Identify which cell holds the provided text, then report its (x, y) central coordinate. 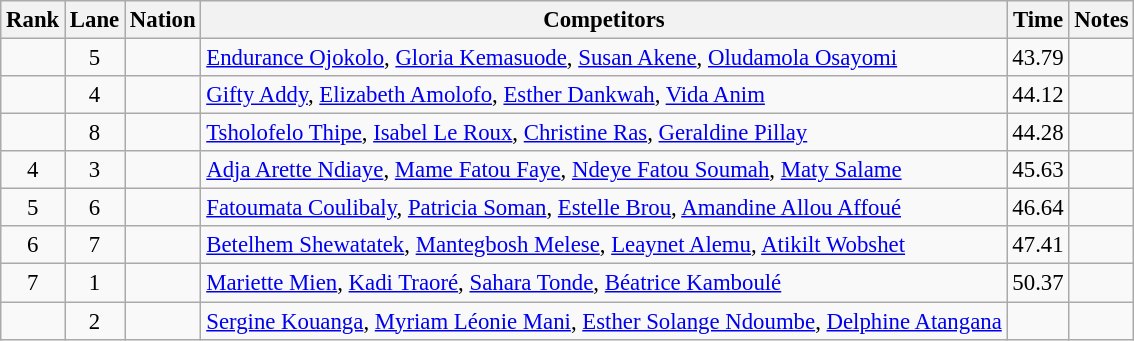
Sergine Kouanga, Myriam Léonie Mani, Esther Solange Ndoumbe, Delphine Atangana (604, 321)
44.12 (1038, 95)
Fatoumata Coulibaly, Patricia Soman, Estelle Brou, Amandine Allou Affoué (604, 208)
45.63 (1038, 170)
46.64 (1038, 208)
Rank (33, 20)
Mariette Mien, Kadi Traoré, Sahara Tonde, Béatrice Kamboulé (604, 283)
8 (95, 133)
43.79 (1038, 58)
2 (95, 321)
Tsholofelo Thipe, Isabel Le Roux, Christine Ras, Geraldine Pillay (604, 133)
47.41 (1038, 245)
Lane (95, 20)
Endurance Ojokolo, Gloria Kemasuode, Susan Akene, Oludamola Osayomi (604, 58)
Time (1038, 20)
1 (95, 283)
3 (95, 170)
50.37 (1038, 283)
44.28 (1038, 133)
Competitors (604, 20)
Nation (163, 20)
Adja Arette Ndiaye, Mame Fatou Faye, Ndeye Fatou Soumah, Maty Salame (604, 170)
Betelhem Shewatatek, Mantegbosh Melese, Leaynet Alemu, Atikilt Wobshet (604, 245)
Notes (1102, 20)
Gifty Addy, Elizabeth Amolofo, Esther Dankwah, Vida Anim (604, 95)
